Find where the given text appears and provide that cell's center as (x, y) coordinate. 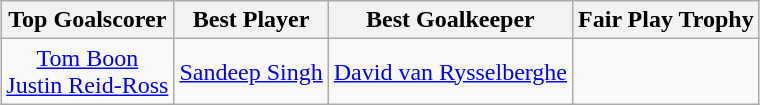
David van Rysselberghe (450, 72)
Best Player (251, 20)
Best Goalkeeper (450, 20)
Top Goalscorer (88, 20)
Fair Play Trophy (666, 20)
Tom Boon Justin Reid-Ross (88, 72)
Sandeep Singh (251, 72)
